Search for the cell housing the specified text and yield its [X, Y] center coordinate. 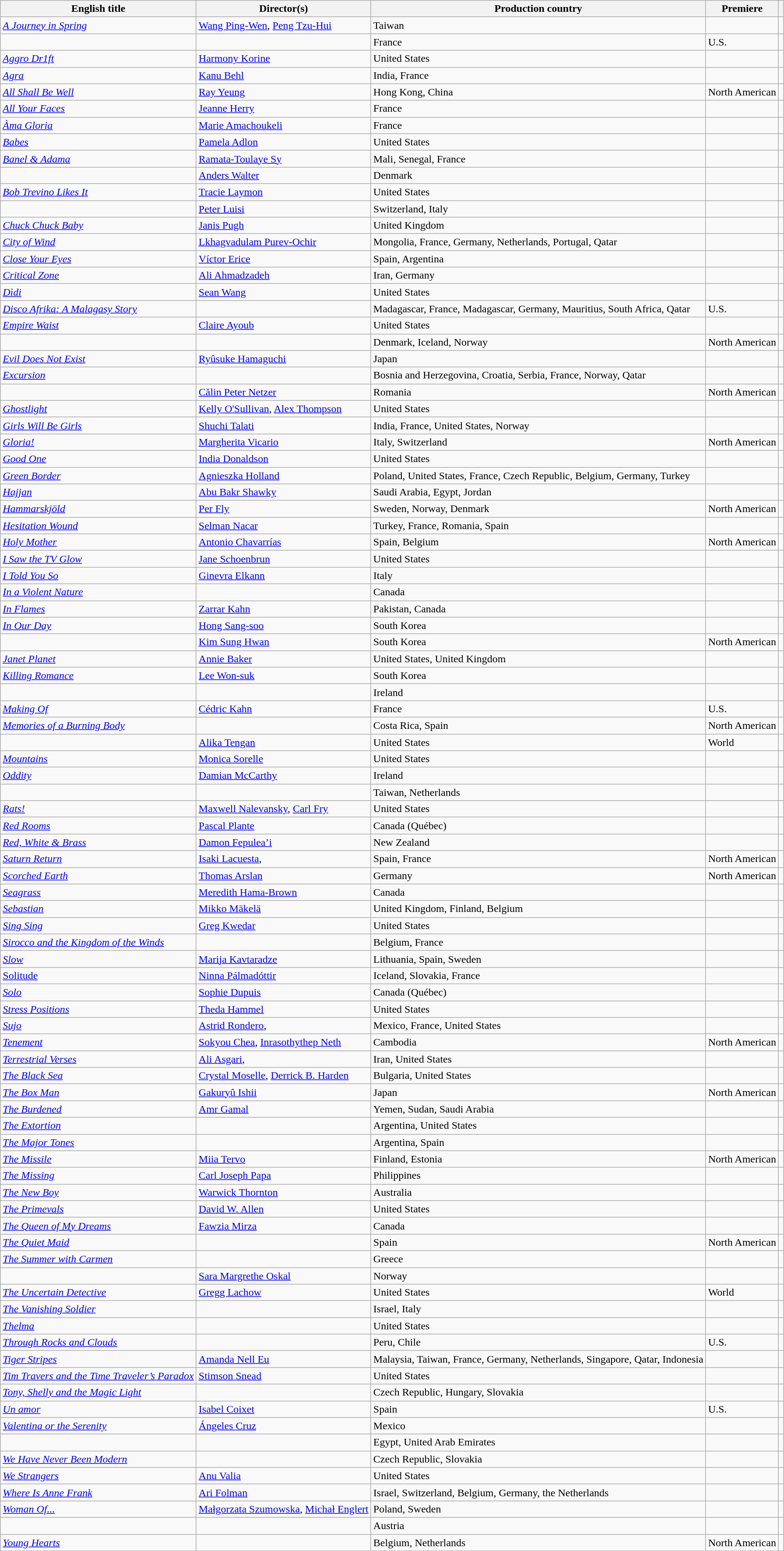
Sujo [98, 1026]
Meredith Hama-Brown [284, 892]
Anu Valia [284, 1476]
Tiger Stripes [98, 1359]
India, France, United States, Norway [538, 425]
Terrestrial Verses [98, 1059]
Australia [538, 1192]
Sirocco and the Kingdom of the Winds [98, 942]
New Zealand [538, 842]
All Your Faces [98, 109]
Harmony Korine [284, 59]
India Donaldson [284, 459]
Claire Ayoub [284, 325]
Denmark [538, 175]
Jane Schoenbrun [284, 559]
Aggro Dr1ft [98, 59]
Fawzia Mirza [284, 1226]
Making Of [98, 709]
Tim Travers and the Time Traveler’s Paradox [98, 1376]
Mountains [98, 759]
Ray Yeung [284, 92]
Through Rocks and Clouds [98, 1343]
Mexico, France, United States [538, 1026]
Pamela Adlon [284, 142]
Italy [538, 576]
Abu Bakr Shawky [284, 492]
Germany [538, 876]
Chuck Chuck Baby [98, 226]
Sebastian [98, 909]
Sing Sing [98, 926]
Janis Pugh [284, 226]
Finland, Estonia [538, 1159]
Young Hearts [98, 1542]
Poland, United States, France, Czech Republic, Belgium, Germany, Turkey [538, 475]
Denmark, Iceland, Norway [538, 342]
Where Is Anne Frank [98, 1492]
Amanda Nell Eu [284, 1359]
Mikko Mäkelä [284, 909]
Tenement [98, 1042]
Belgium, France [538, 942]
Hong Sang-soo [284, 625]
Agra [98, 75]
Mexico [538, 1426]
Girls Will Be Girls [98, 425]
Disco Afrika: A Malagasy Story [98, 309]
Scorched Earth [98, 876]
Excursion [98, 375]
Theda Hammel [284, 1009]
Gregg Lachow [284, 1293]
Poland, Sweden [538, 1509]
Pakistan, Canada [538, 609]
Valentina or the Serenity [98, 1426]
Switzerland, Italy [538, 209]
Marija Kavtaradze [284, 959]
Bob Trevino Likes It [98, 192]
Costa Rica, Spain [538, 725]
Solo [98, 992]
Ginevra Elkann [284, 576]
The Major Tones [98, 1142]
Wang Ping-Wen, Peng Tzu-Hui [284, 25]
Cédric Kahn [284, 709]
Saturn Return [98, 859]
Killing Romance [98, 675]
India, France [538, 75]
Monica Sorelle [284, 759]
Argentina, United States [538, 1126]
Belgium, Netherlands [538, 1542]
Memories of a Burning Body [98, 725]
Hong Kong, China [538, 92]
The Extortion [98, 1126]
Bulgaria, United States [538, 1076]
Seagrass [98, 892]
Lee Won-suk [284, 675]
Bosnia and Herzegovina, Croatia, Serbia, France, Norway, Qatar [538, 375]
English title [98, 9]
Sara Margrethe Oskal [284, 1276]
The Quiet Maid [98, 1242]
Turkey, France, Romania, Spain [538, 526]
Un amor [98, 1409]
Ryûsuke Hamaguchi [284, 359]
Babes [98, 142]
Gakuryû Ishii [284, 1092]
Călin Peter Netzer [284, 392]
Isabel Coixet [284, 1409]
United States, United Kingdom [538, 659]
Margherita Vicario [284, 442]
Víctor Erice [284, 259]
Hammarskjöld [98, 509]
Woman Of... [98, 1509]
Kanu Behl [284, 75]
Tracie Laymon [284, 192]
Iceland, Slovakia, France [538, 975]
The Primevals [98, 1209]
Red Rooms [98, 826]
We Strangers [98, 1476]
Agnieszka Holland [284, 475]
Greg Kwedar [284, 926]
I Saw the TV Glow [98, 559]
Iran, Germany [538, 276]
I Told You So [98, 576]
Per Fly [284, 509]
Mongolia, France, Germany, Netherlands, Portugal, Qatar [538, 242]
Annie Baker [284, 659]
Italy, Switzerland [538, 442]
Israel, Italy [538, 1309]
Taiwan [538, 25]
Tony, Shelly and the Magic Light [98, 1392]
The Missile [98, 1159]
Israel, Switzerland, Belgium, Germany, the Netherlands [538, 1492]
The Vanishing Soldier [98, 1309]
In a Violent Nature [98, 592]
Yemen, Sudan, Saudi Arabia [538, 1109]
Sweden, Norway, Denmark [538, 509]
Director(s) [284, 9]
United Kingdom, Finland, Belgium [538, 909]
Zarrar Kahn [284, 609]
Ninna Pálmadóttir [284, 975]
Àma Gloria [98, 125]
Romania [538, 392]
Antonio Chavarrías [284, 542]
City of Wind [98, 242]
Greece [538, 1259]
Pascal Plante [284, 826]
Damian McCarthy [284, 776]
Spain, Argentina [538, 259]
Astrid Rondero, [284, 1026]
The Missing [98, 1176]
Sean Wang [284, 292]
A Journey in Spring [98, 25]
Maxwell Nalevansky, Carl Fry [284, 809]
Premiere [742, 9]
Anders Walter [284, 175]
Argentina, Spain [538, 1142]
Czech Republic, Slovakia [538, 1459]
Sokyou Chea, Inrasothythep Neth [284, 1042]
Mali, Senegal, France [538, 159]
The Burdened [98, 1109]
Ghostlight [98, 409]
The Box Man [98, 1092]
Hajjan [98, 492]
Miia Tervo [284, 1159]
Egypt, United Arab Emirates [538, 1442]
Critical Zone [98, 276]
Kim Sung Hwan [284, 642]
Rats! [98, 809]
Janet Planet [98, 659]
Kelly O'Sullivan, Alex Thompson [284, 409]
Małgorzata Szumowska, Michał Englert [284, 1509]
Marie Amachoukeli [284, 125]
Close Your Eyes [98, 259]
Ari Folman [284, 1492]
Crystal Moselle, Derrick B. Harden [284, 1076]
Norway [538, 1276]
Alika Tengan [284, 742]
Thomas Arslan [284, 876]
Production country [538, 9]
Isaki Lacuesta, [284, 859]
We Have Never Been Modern [98, 1459]
Spain, France [538, 859]
Ali Asgari, [284, 1059]
Austria [538, 1526]
Ramata-Toulaye Sy [284, 159]
Hesitation Wound [98, 526]
Lkhagvadulam Purev-Ochir [284, 242]
Sophie Dupuis [284, 992]
Saudi Arabia, Egypt, Jordan [538, 492]
Dìdi [98, 292]
Gloria! [98, 442]
Stress Positions [98, 1009]
Holy Mother [98, 542]
Evil Does Not Exist [98, 359]
Philippines [538, 1176]
Selman Nacar [284, 526]
Iran, United States [538, 1059]
Peter Luisi [284, 209]
Malaysia, Taiwan, France, Germany, Netherlands, Singapore, Qatar, Indonesia [538, 1359]
Spain, Belgium [538, 542]
Damon Fepulea’i [284, 842]
Banel & Adama [98, 159]
Solitude [98, 975]
United Kingdom [538, 226]
Cambodia [538, 1042]
The Summer with Carmen [98, 1259]
Peru, Chile [538, 1343]
The Black Sea [98, 1076]
David W. Allen [284, 1209]
Red, White & Brass [98, 842]
Ángeles Cruz [284, 1426]
The Queen of My Dreams [98, 1226]
Slow [98, 959]
Oddity [98, 776]
Amr Gamal [284, 1109]
Empire Waist [98, 325]
The Uncertain Detective [98, 1293]
Ali Ahmadzadeh [284, 276]
Jeanne Herry [284, 109]
Lithuania, Spain, Sweden [538, 959]
Shuchi Talati [284, 425]
Warwick Thornton [284, 1192]
Czech Republic, Hungary, Slovakia [538, 1392]
In Our Day [98, 625]
Stimson Snead [284, 1376]
Taiwan, Netherlands [538, 792]
All Shall Be Well [98, 92]
Carl Joseph Papa [284, 1176]
Madagascar, France, Madagascar, Germany, Mauritius, South Africa, Qatar [538, 309]
Thelma [98, 1326]
The New Boy [98, 1192]
Good One [98, 459]
In Flames [98, 609]
Green Border [98, 475]
